Extract the [x, y] coordinate from the center of the cell holding the provided text.  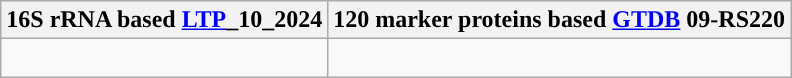
120 marker proteins based GTDB 09-RS220 [560, 20]
16S rRNA based LTP_10_2024 [164, 20]
